Scan for the cell matching the given text and deliver its (x, y) coordinate at center. 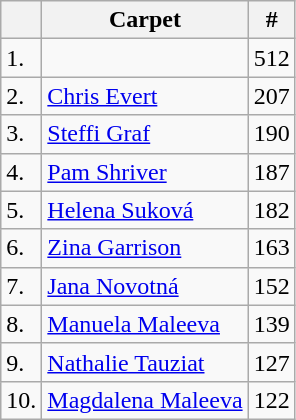
8. (22, 324)
187 (272, 172)
4. (22, 172)
Carpet (145, 20)
152 (272, 286)
5. (22, 210)
10. (22, 400)
2. (22, 96)
Magdalena Maleeva (145, 400)
Nathalie Tauziat (145, 362)
7. (22, 286)
Helena Suková (145, 210)
139 (272, 324)
190 (272, 134)
Steffi Graf (145, 134)
# (272, 20)
512 (272, 58)
3. (22, 134)
1. (22, 58)
Pam Shriver (145, 172)
6. (22, 248)
207 (272, 96)
Zina Garrison (145, 248)
9. (22, 362)
Jana Novotná (145, 286)
Chris Evert (145, 96)
127 (272, 362)
Manuela Maleeva (145, 324)
163 (272, 248)
182 (272, 210)
122 (272, 400)
